Search for the cell housing the specified text and yield its [X, Y] center coordinate. 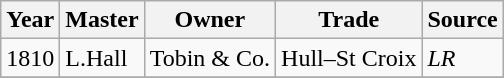
LR [462, 58]
L.Hall [102, 58]
Hull–St Croix [349, 58]
Master [102, 20]
Year [30, 20]
1810 [30, 58]
Source [462, 20]
Trade [349, 20]
Owner [210, 20]
Tobin & Co. [210, 58]
